For the text-containing cell, return its midpoint in (X, Y) coordinate format. 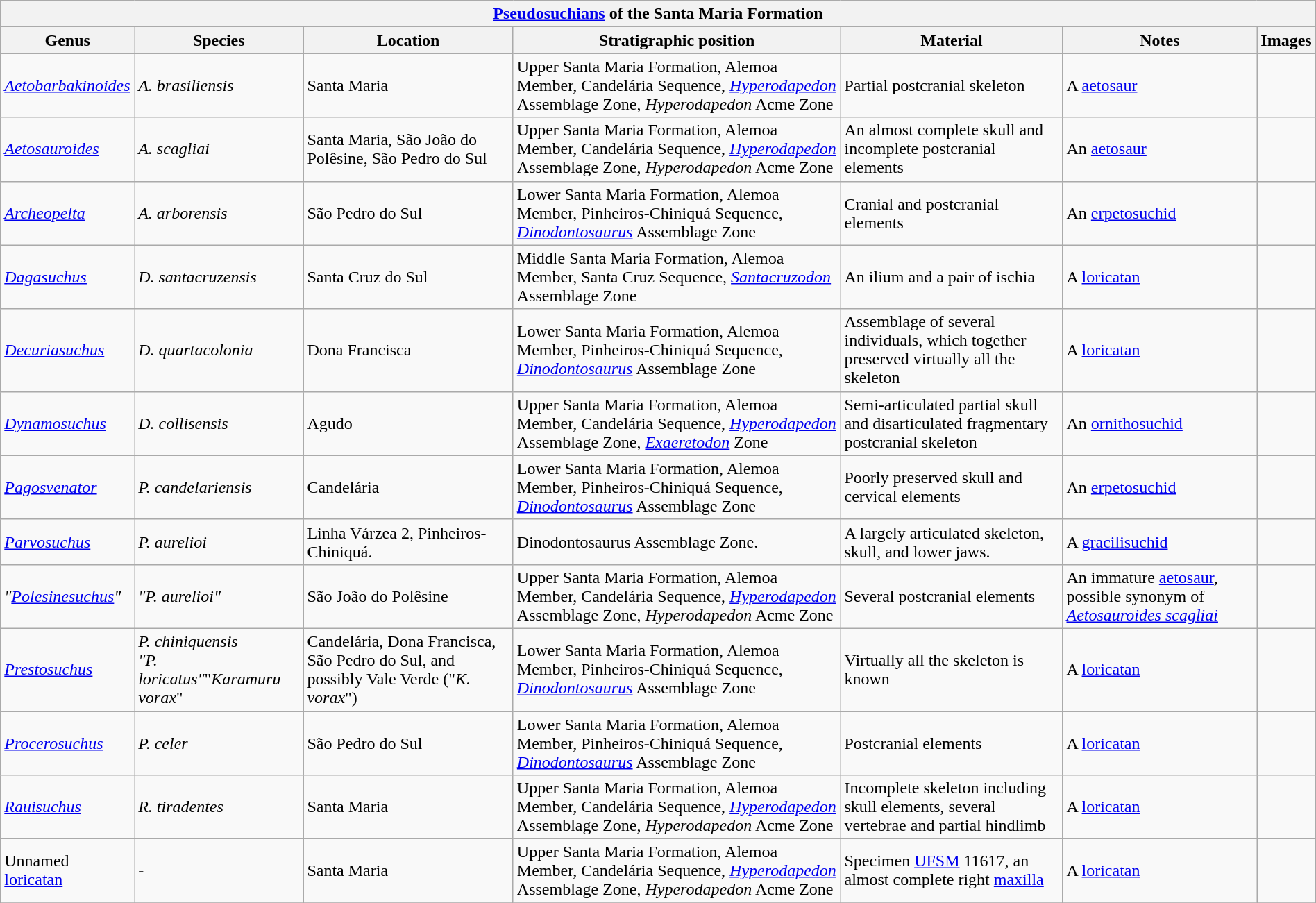
Santa Cruz do Sul (408, 277)
A largely articulated skeleton, skull, and lower jaws. (952, 541)
- (219, 871)
A. brasiliensis (219, 85)
Unnamed loricatan (68, 871)
Upper Santa Maria Formation, Alemoa Member, Candelária Sequence, Hyperodapedon Assemblage Zone, Exaeretodon Zone (677, 423)
Candelária (408, 487)
Rauisuchus (68, 807)
Dynamosuchus (68, 423)
An aetosaur (1160, 149)
Linha Várzea 2, Pinheiros-Chiniquá. (408, 541)
P. celer (219, 743)
Genus (68, 40)
P. chiniquensis"P. loricatus""Karamuru vorax" (219, 669)
Postcranial elements (952, 743)
A aetosaur (1160, 85)
Partial postcranial skeleton (952, 85)
A. scagliai (219, 149)
Incomplete skeleton including skull elements, several vertebrae and partial hindlimb (952, 807)
Procerosuchus (68, 743)
Poorly preserved skull and cervical elements (952, 487)
"Polesinesuchus" (68, 596)
P. candelariensis (219, 487)
An immature aetosaur, possible synonym of Aetosauroides scagliai (1160, 596)
Parvosuchus (68, 541)
Agudo (408, 423)
Several postcranial elements (952, 596)
Decuriasuchus (68, 350)
"P. aurelioi" (219, 596)
A. arborensis (219, 213)
Stratigraphic position (677, 40)
Assemblage of several individuals, which together preserved virtually all the skeleton (952, 350)
Prestosuchus (68, 669)
An almost complete skull and incomplete postcranial elements (952, 149)
Archeopelta (68, 213)
P. aurelioi (219, 541)
Specimen UFSM 11617, an almost complete right maxilla (952, 871)
Semi-articulated partial skull and disarticulated fragmentary postcranial skeleton (952, 423)
Aetobarbakinoides (68, 85)
Middle Santa Maria Formation, Alemoa Member, Santa Cruz Sequence, Santacruzodon Assemblage Zone (677, 277)
Notes (1160, 40)
Location (408, 40)
D. collisensis (219, 423)
Material (952, 40)
Dinodontosaurus Assemblage Zone. (677, 541)
Aetosauroides (68, 149)
Images (1286, 40)
Santa Maria, São João do Polêsine, São Pedro do Sul (408, 149)
São João do Polêsine (408, 596)
Pagosvenator (68, 487)
Species (219, 40)
Pseudosuchians of the Santa Maria Formation (658, 14)
Dona Francisca (408, 350)
Cranial and postcranial elements (952, 213)
Candelária, Dona Francisca, São Pedro do Sul, and possibly Vale Verde ("K. vorax") (408, 669)
D. quartacolonia (219, 350)
A gracilisuchid (1160, 541)
Virtually all the skeleton is known (952, 669)
An ornithosuchid (1160, 423)
An ilium and a pair of ischia (952, 277)
R. tiradentes (219, 807)
Dagasuchus (68, 277)
D. santacruzensis (219, 277)
